Provide the (X, Y) coordinate of the cell's center where the given text is located.  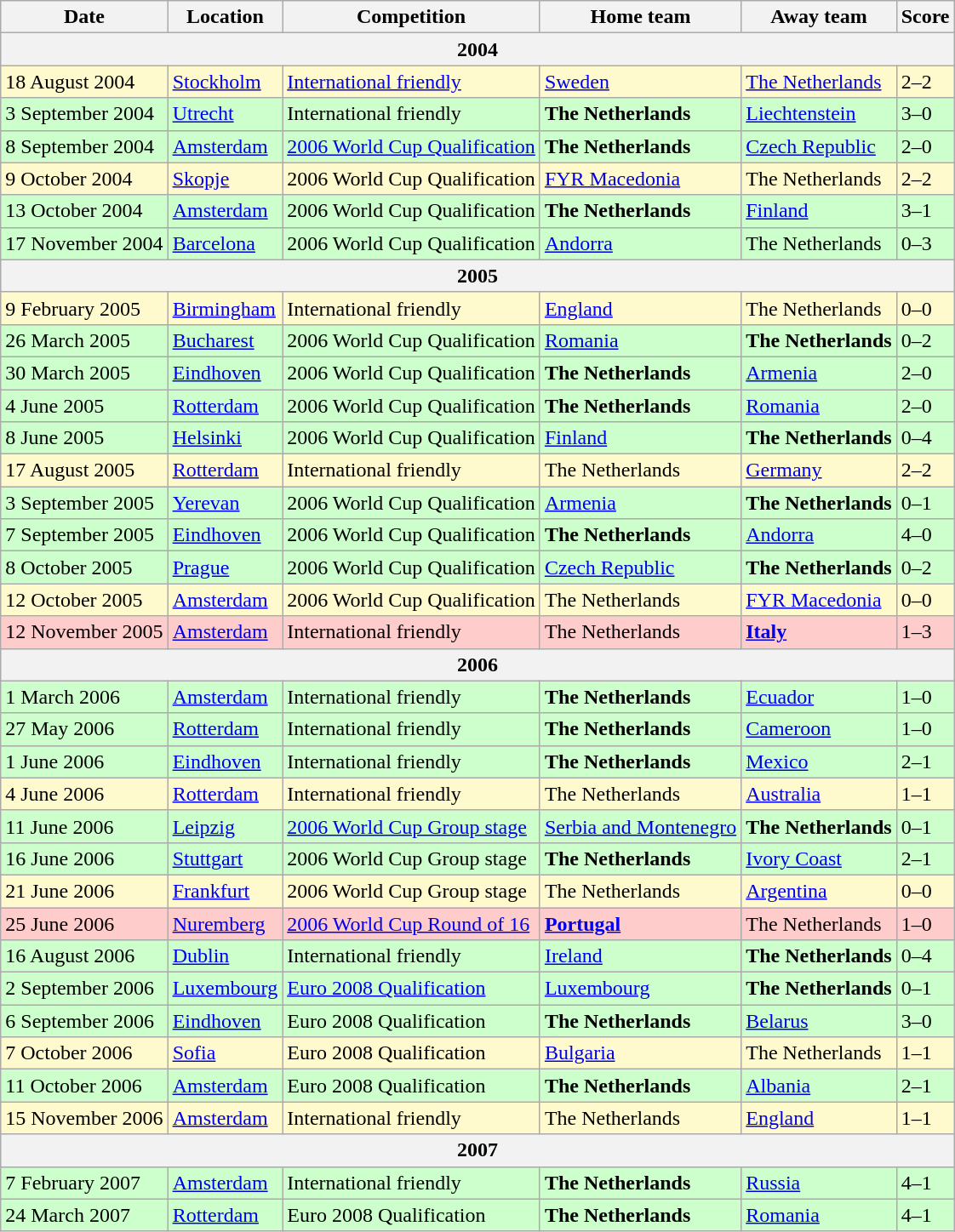
1–3 (925, 632)
Australia (819, 794)
12 November 2005 (84, 632)
Away team (819, 17)
Leipzig (225, 826)
Sofia (225, 1053)
Ivory Coast (819, 858)
Sweden (640, 82)
17 August 2005 (84, 471)
9 February 2005 (84, 308)
15 November 2006 (84, 1118)
2007 (477, 1150)
Skopje (225, 179)
Portugal (640, 923)
Ireland (640, 956)
Liechtenstein (819, 114)
Mexico (819, 761)
2004 (477, 49)
18 August 2004 (84, 82)
7 October 2006 (84, 1053)
Birmingham (225, 308)
24 March 2007 (84, 1215)
Nuremberg (225, 923)
Argentina (819, 891)
Serbia and Montenegro (640, 826)
Utrecht (225, 114)
26 March 2005 (84, 340)
Germany (819, 471)
Belarus (819, 1021)
Frankfurt (225, 891)
Helsinki (225, 438)
Cameroon (819, 729)
8 June 2005 (84, 438)
4–0 (925, 535)
Home team (640, 17)
25 June 2006 (84, 923)
Prague (225, 568)
0–3 (925, 243)
Bulgaria (640, 1053)
13 October 2004 (84, 211)
Albania (819, 1086)
8 September 2004 (84, 146)
Bucharest (225, 340)
11 June 2006 (84, 826)
16 August 2006 (84, 956)
Yerevan (225, 503)
16 June 2006 (84, 858)
30 March 2005 (84, 373)
12 October 2005 (84, 600)
3 September 2005 (84, 503)
21 June 2006 (84, 891)
2006 (477, 664)
Ecuador (819, 697)
8 October 2005 (84, 568)
1 March 2006 (84, 697)
Competition (412, 17)
11 October 2006 (84, 1086)
Score (925, 17)
4 June 2006 (84, 794)
7 September 2005 (84, 535)
Barcelona (225, 243)
7 February 2007 (84, 1183)
Dublin (225, 956)
6 September 2006 (84, 1021)
2005 (477, 276)
17 November 2004 (84, 243)
2 September 2006 (84, 989)
Location (225, 17)
9 October 2004 (84, 179)
Date (84, 17)
3 September 2004 (84, 114)
4 June 2005 (84, 406)
Stockholm (225, 82)
3–1 (925, 211)
Italy (819, 632)
2006 World Cup Round of 16 (412, 923)
Russia (819, 1183)
27 May 2006 (84, 729)
Stuttgart (225, 858)
1 June 2006 (84, 761)
